Detect which cell encompasses the target text, then output its (X, Y) center coordinate. 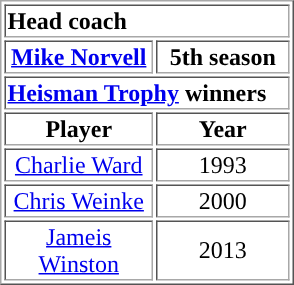
2013 (223, 250)
Chris Weinke (78, 200)
Head coach (146, 20)
Player (78, 128)
2000 (223, 200)
Year (223, 128)
Mike Norvell (78, 56)
Charlie Ward (78, 164)
Heisman Trophy winners (146, 92)
1993 (223, 164)
5th season (223, 56)
Jameis Winston (78, 250)
